Output the (x, y) coordinate of the center of the cell containing the given text.  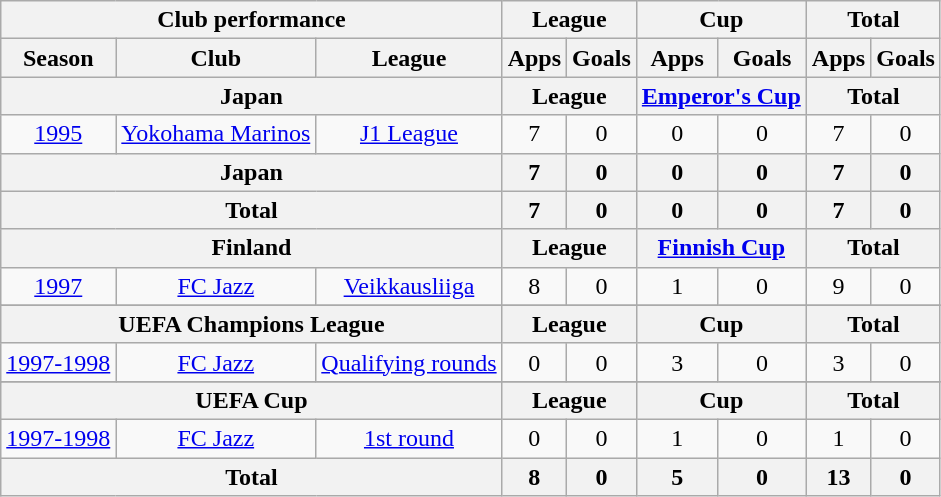
9 (838, 286)
5 (677, 477)
Finnish Cup (721, 248)
13 (838, 477)
1st round (409, 438)
Club performance (252, 20)
UEFA Champions League (252, 324)
1997 (58, 286)
UEFA Cup (252, 400)
J1 League (409, 134)
1995 (58, 134)
Veikkausliiga (409, 286)
Season (58, 58)
Qualifying rounds (409, 362)
Emperor's Cup (721, 96)
Finland (252, 248)
Yokohama Marinos (216, 134)
Club (216, 58)
